Determine the (X, Y) coordinate at the center of the cell enclosing the given text.  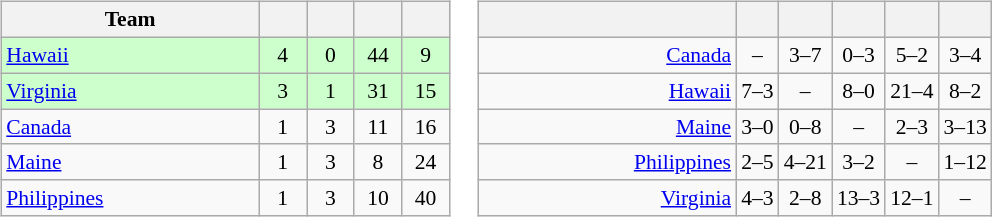
4–21 (806, 162)
8 (378, 162)
1–12 (964, 162)
3–2 (858, 162)
8–0 (858, 91)
2–8 (806, 198)
2–3 (912, 127)
15 (426, 91)
4 (283, 55)
44 (378, 55)
4–3 (758, 198)
0–8 (806, 127)
3–13 (964, 127)
0–3 (858, 55)
40 (426, 198)
24 (426, 162)
16 (426, 127)
7–3 (758, 91)
3–4 (964, 55)
3–7 (806, 55)
2–5 (758, 162)
31 (378, 91)
10 (378, 198)
12–1 (912, 198)
0 (330, 55)
Team (130, 20)
8–2 (964, 91)
3–0 (758, 127)
11 (378, 127)
13–3 (858, 198)
9 (426, 55)
5–2 (912, 55)
21–4 (912, 91)
